Capture the cell that displays the provided text and extract its [x, y] central coordinate. 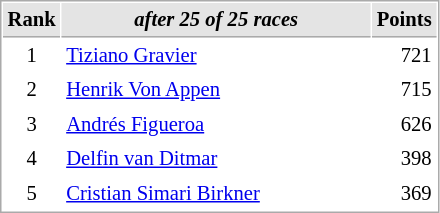
398 [404, 158]
2 [32, 90]
4 [32, 158]
after 25 of 25 races [216, 20]
Delfin van Ditmar [216, 158]
Cristian Simari Birkner [216, 194]
626 [404, 124]
715 [404, 90]
3 [32, 124]
721 [404, 56]
Rank [32, 20]
1 [32, 56]
Tiziano Gravier [216, 56]
369 [404, 194]
Points [404, 20]
Andrés Figueroa [216, 124]
Henrik Von Appen [216, 90]
5 [32, 194]
